Provide the (x, y) coordinate of the cell's center where the given text is located.  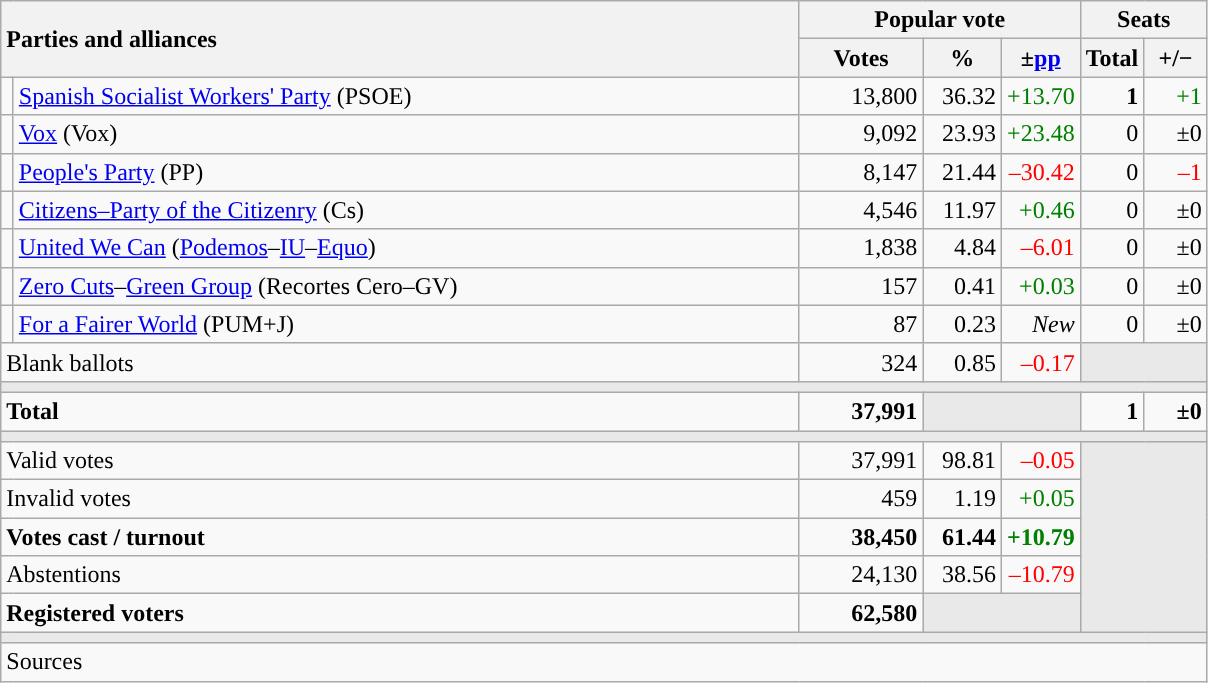
% (962, 58)
+0.46 (1040, 210)
324 (861, 362)
Sources (604, 662)
+/− (1176, 58)
Zero Cuts–Green Group (Recortes Cero–GV) (406, 286)
0.85 (962, 362)
Popular vote (940, 20)
–10.79 (1040, 575)
+0.05 (1040, 499)
Votes (861, 58)
Spanish Socialist Workers' Party (PSOE) (406, 96)
Seats (1144, 20)
1.19 (962, 499)
–6.01 (1040, 248)
United We Can (Podemos–IU–Equo) (406, 248)
98.81 (962, 461)
0.41 (962, 286)
Citizens–Party of the Citizenry (Cs) (406, 210)
62,580 (861, 613)
23.93 (962, 134)
For a Fairer World (PUM+J) (406, 324)
+10.79 (1040, 537)
38.56 (962, 575)
–0.05 (1040, 461)
61.44 (962, 537)
Registered voters (400, 613)
4,546 (861, 210)
Vox (Vox) (406, 134)
+13.70 (1040, 96)
Parties and alliances (400, 39)
0.23 (962, 324)
+0.03 (1040, 286)
157 (861, 286)
1,838 (861, 248)
Valid votes (400, 461)
24,130 (861, 575)
New (1040, 324)
38,450 (861, 537)
4.84 (962, 248)
36.32 (962, 96)
–30.42 (1040, 172)
+23.48 (1040, 134)
+1 (1176, 96)
87 (861, 324)
8,147 (861, 172)
21.44 (962, 172)
–0.17 (1040, 362)
Abstentions (400, 575)
Blank ballots (400, 362)
Invalid votes (400, 499)
459 (861, 499)
9,092 (861, 134)
Votes cast / turnout (400, 537)
±pp (1040, 58)
13,800 (861, 96)
–1 (1176, 172)
11.97 (962, 210)
People's Party (PP) (406, 172)
